Provide the (X, Y) coordinate of the cell's center where the given text is located.  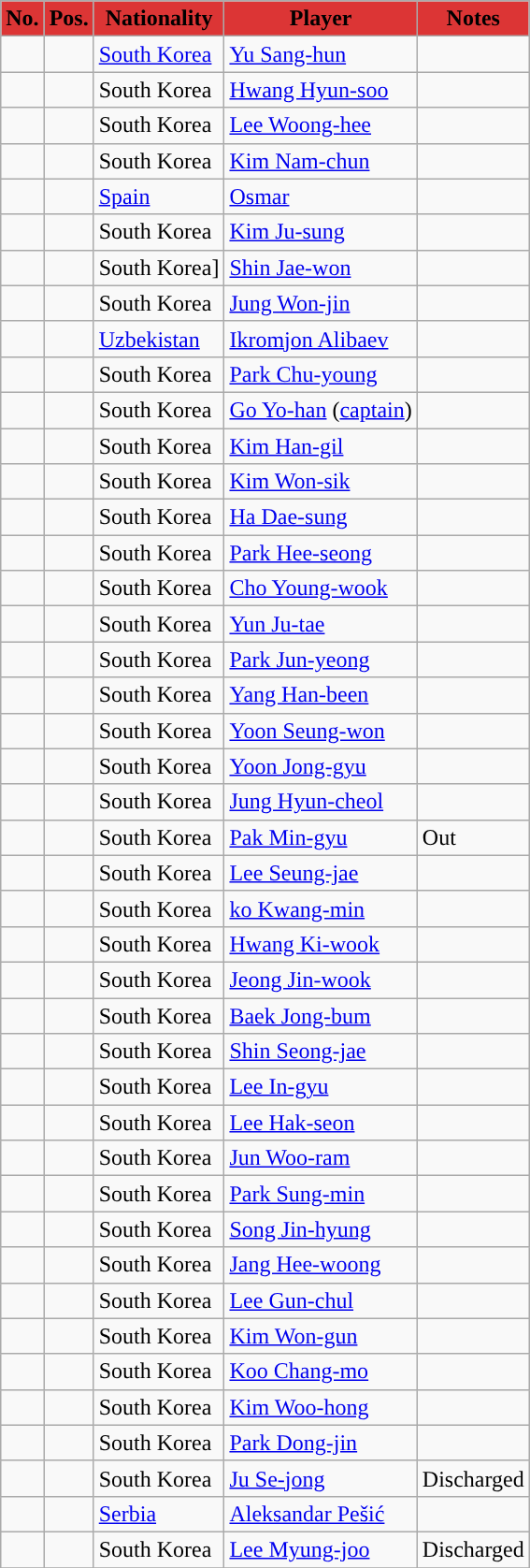
Kim Ju-sung (321, 232)
No. (22, 19)
Yoon Seung-won (321, 731)
Lee Myung-joo (321, 1549)
Yu Sang-hun (321, 54)
Lee In-gyu (321, 1087)
Go Yo-han (captain) (321, 410)
Cho Young-wook (321, 588)
Uzbekistan (159, 339)
Jeong Jin-wook (321, 980)
Hwang Hyun-soo (321, 90)
Spain (159, 196)
Jun Woo-ram (321, 1158)
Shin Jae-won (321, 268)
Koo Chang-mo (321, 1372)
Park Sung-min (321, 1194)
Jung Hyun-cheol (321, 802)
Hwang Ki-wook (321, 944)
Song Jin-hyung (321, 1229)
Park Dong-jin (321, 1443)
Baek Jong-bum (321, 1015)
Osmar (321, 196)
Park Chu-young (321, 374)
Notes (473, 19)
Pos. (69, 19)
Jang Hee-woong (321, 1265)
Yun Ju-tae (321, 624)
Nationality (159, 19)
Kim Won-sik (321, 482)
Lee Seung-jae (321, 873)
Yoon Jong-gyu (321, 766)
Shin Seong-jae (321, 1052)
Kim Nam-chun (321, 161)
Kim Woo-hong (321, 1407)
Player (321, 19)
South Korea] (159, 268)
Aleksandar Pešić (321, 1514)
Jung Won-jin (321, 303)
Out (473, 837)
Kim Han-gil (321, 446)
Park Jun-yeong (321, 660)
ko Kwang-min (321, 908)
Park Hee-seong (321, 553)
Ikromjon Alibaev (321, 339)
Kim Won-gun (321, 1336)
Lee Hak-seon (321, 1123)
Ha Dae-sung (321, 517)
Serbia (159, 1514)
Yang Han-been (321, 695)
Lee Woong-hee (321, 125)
Pak Min-gyu (321, 837)
Lee Gun-chul (321, 1300)
Ju Se-jong (321, 1478)
